Determine the [X, Y] coordinate at the center of the cell enclosing the given text.  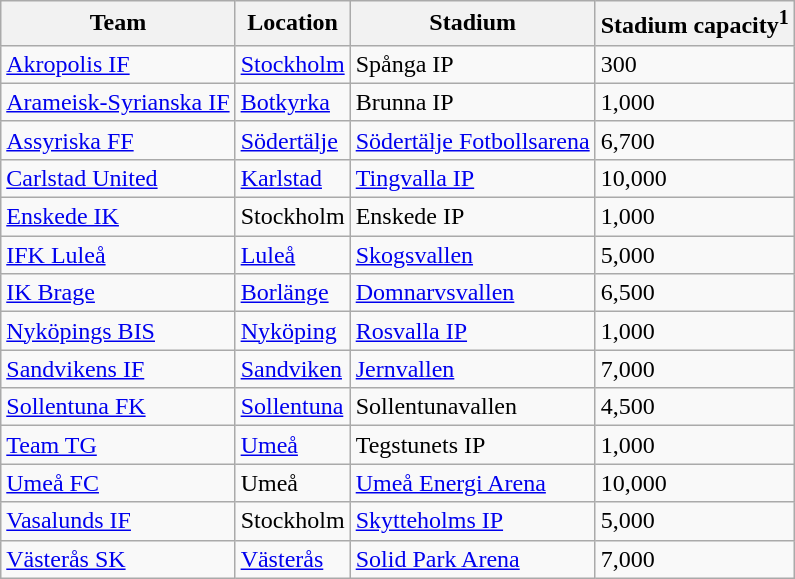
Vasalunds IF [118, 521]
Sollentunavallen [472, 407]
Skytteholms IP [472, 521]
Nyköpings BIS [118, 331]
Assyriska FF [118, 140]
Nyköping [292, 331]
Stadium [472, 24]
Spånga IP [472, 64]
Västerås SK [118, 559]
6,700 [694, 140]
Södertälje Fotbollsarena [472, 140]
Enskede IP [472, 217]
Sandviken [292, 369]
Sandvikens IF [118, 369]
300 [694, 64]
Akropolis IF [118, 64]
4,500 [694, 407]
Sollentuna [292, 407]
Solid Park Arena [472, 559]
IK Brage [118, 293]
Skogsvallen [472, 255]
Brunna IP [472, 102]
Karlstad [292, 178]
Borlänge [292, 293]
Tegstunets IP [472, 445]
Tingvalla IP [472, 178]
Stadium capacity1 [694, 24]
Södertälje [292, 140]
Umeå FC [118, 483]
Rosvalla IP [472, 331]
Team [118, 24]
Botkyrka [292, 102]
6,500 [694, 293]
Sollentuna FK [118, 407]
Jernvallen [472, 369]
Enskede IK [118, 217]
Luleå [292, 255]
Domnarvsvallen [472, 293]
Arameisk-Syrianska IF [118, 102]
Location [292, 24]
Umeå Energi Arena [472, 483]
IFK Luleå [118, 255]
Carlstad United [118, 178]
Västerås [292, 559]
Team TG [118, 445]
